Determine the (x, y) coordinate at the center of the cell enclosing the given text.  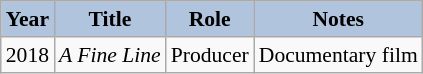
Role (210, 19)
2018 (28, 55)
Notes (338, 19)
Documentary film (338, 55)
Title (110, 19)
Year (28, 19)
A Fine Line (110, 55)
Producer (210, 55)
